Provide the [x, y] coordinate of the cell's center where the given text is located.  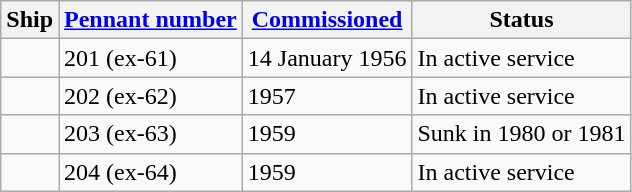
203 (ex-63) [151, 134]
202 (ex-62) [151, 96]
Sunk in 1980 or 1981 [522, 134]
Commissioned [327, 20]
14 January 1956 [327, 58]
1957 [327, 96]
201 (ex-61) [151, 58]
Ship [30, 20]
204 (ex-64) [151, 172]
Pennant number [151, 20]
Status [522, 20]
